Identify which cell holds the provided text, then report its (x, y) central coordinate. 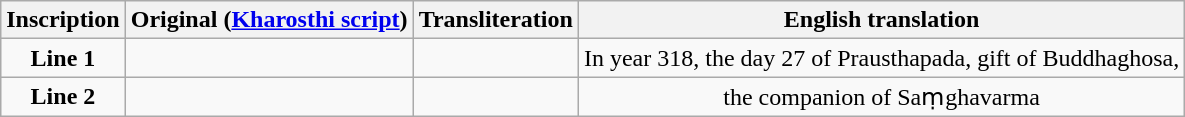
Original (Kharosthi script) (269, 20)
Line 2 (63, 97)
Inscription (63, 20)
In year 318, the day 27 of Prausthapada, gift of Buddhaghosa, (881, 58)
the companion of Saṃghavarma (881, 97)
Line 1 (63, 58)
English translation (881, 20)
Transliteration (496, 20)
